Pinpoint the cell where the given text exists, returning its (X, Y) midpoint coordinate. 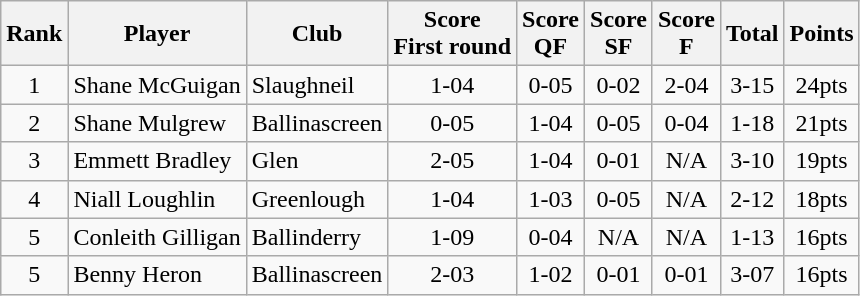
1-13 (752, 237)
1-18 (752, 123)
3 (34, 161)
18pts (822, 199)
Slaughneil (317, 85)
2 (34, 123)
Club (317, 34)
19pts (822, 161)
Greenlough (317, 199)
3-07 (752, 275)
Niall Loughlin (157, 199)
4 (34, 199)
3-15 (752, 85)
Score F (686, 34)
2-12 (752, 199)
Rank (34, 34)
Score QF (551, 34)
2-04 (686, 85)
24pts (822, 85)
Shane McGuigan (157, 85)
0-02 (619, 85)
1-02 (551, 275)
21pts (822, 123)
Total (752, 34)
1-03 (551, 199)
3-10 (752, 161)
Score First round (452, 34)
2-03 (452, 275)
Glen (317, 161)
1 (34, 85)
Conleith Gilligan (157, 237)
Points (822, 34)
1-09 (452, 237)
Player (157, 34)
Score SF (619, 34)
Benny Heron (157, 275)
Emmett Bradley (157, 161)
2-05 (452, 161)
Shane Mulgrew (157, 123)
Ballinderry (317, 237)
